Extract the [x, y] coordinate from the center of the cell holding the provided text.  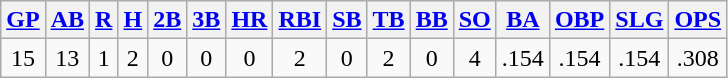
R [104, 20]
BB [432, 20]
13 [67, 58]
2B [168, 20]
H [133, 20]
TB [388, 20]
3B [206, 20]
HR [250, 20]
.308 [698, 58]
OPS [698, 20]
OBP [579, 20]
AB [67, 20]
BA [522, 20]
SLG [640, 20]
1 [104, 58]
RBI [300, 20]
SO [474, 20]
SB [347, 20]
4 [474, 58]
GP [23, 20]
15 [23, 58]
